Find where the given text appears and provide that cell's center as [X, Y] coordinate. 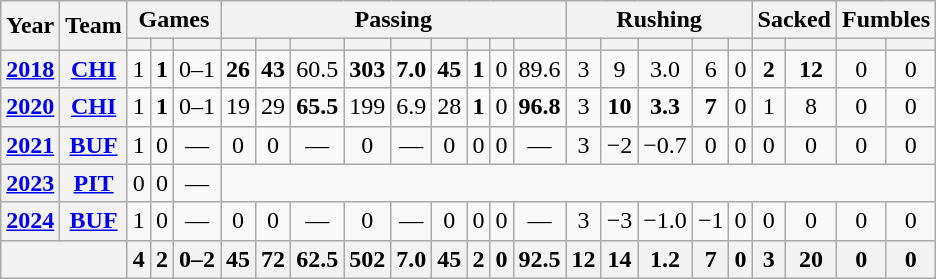
3.0 [666, 69]
Fumbles [886, 20]
3.3 [666, 107]
29 [274, 107]
10 [620, 107]
199 [368, 107]
92.5 [540, 259]
8 [812, 107]
−1.0 [666, 221]
2020 [30, 107]
−3 [620, 221]
89.6 [540, 69]
1.2 [666, 259]
6.9 [412, 107]
Passing [394, 20]
Games [174, 20]
26 [238, 69]
62.5 [318, 259]
6 [710, 69]
72 [274, 259]
0–2 [196, 259]
−2 [620, 145]
−0.7 [666, 145]
28 [450, 107]
4 [138, 259]
Rushing [659, 20]
2023 [30, 183]
Year [30, 26]
2018 [30, 69]
14 [620, 259]
20 [812, 259]
PIT [94, 183]
Sacked [794, 20]
−1 [710, 221]
502 [368, 259]
2021 [30, 145]
43 [274, 69]
2024 [30, 221]
60.5 [318, 69]
Team [94, 26]
303 [368, 69]
65.5 [318, 107]
19 [238, 107]
96.8 [540, 107]
9 [620, 69]
